Determine the [X, Y] coordinate at the center of the cell enclosing the given text.  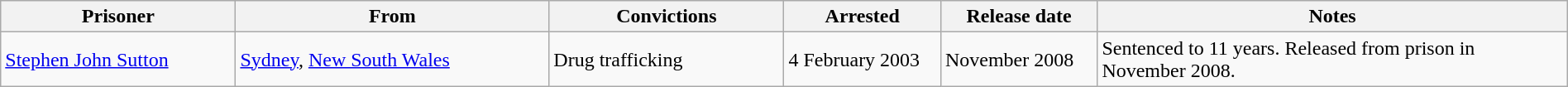
Sydney, New South Wales [392, 60]
Arrested [862, 17]
Notes [1332, 17]
4 February 2003 [862, 60]
November 2008 [1019, 60]
Release date [1019, 17]
Prisoner [118, 17]
Convictions [667, 17]
From [392, 17]
Drug trafficking [667, 60]
Sentenced to 11 years. Released from prison in November 2008. [1332, 60]
Stephen John Sutton [118, 60]
